Locate the cell with the specified text and output its (x, y) center coordinate. 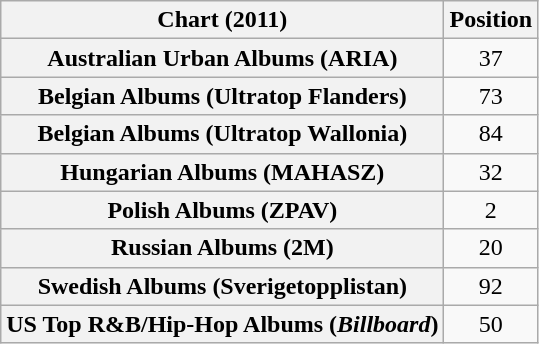
Swedish Albums (Sverigetopplistan) (222, 286)
73 (491, 96)
37 (491, 58)
Australian Urban Albums (ARIA) (222, 58)
32 (491, 172)
Position (491, 20)
50 (491, 324)
20 (491, 248)
2 (491, 210)
92 (491, 286)
Chart (2011) (222, 20)
Russian Albums (2M) (222, 248)
Polish Albums (ZPAV) (222, 210)
Belgian Albums (Ultratop Flanders) (222, 96)
US Top R&B/Hip-Hop Albums (Billboard) (222, 324)
84 (491, 134)
Belgian Albums (Ultratop Wallonia) (222, 134)
Hungarian Albums (MAHASZ) (222, 172)
